Output the (x, y) coordinate of the center of the cell containing the given text.  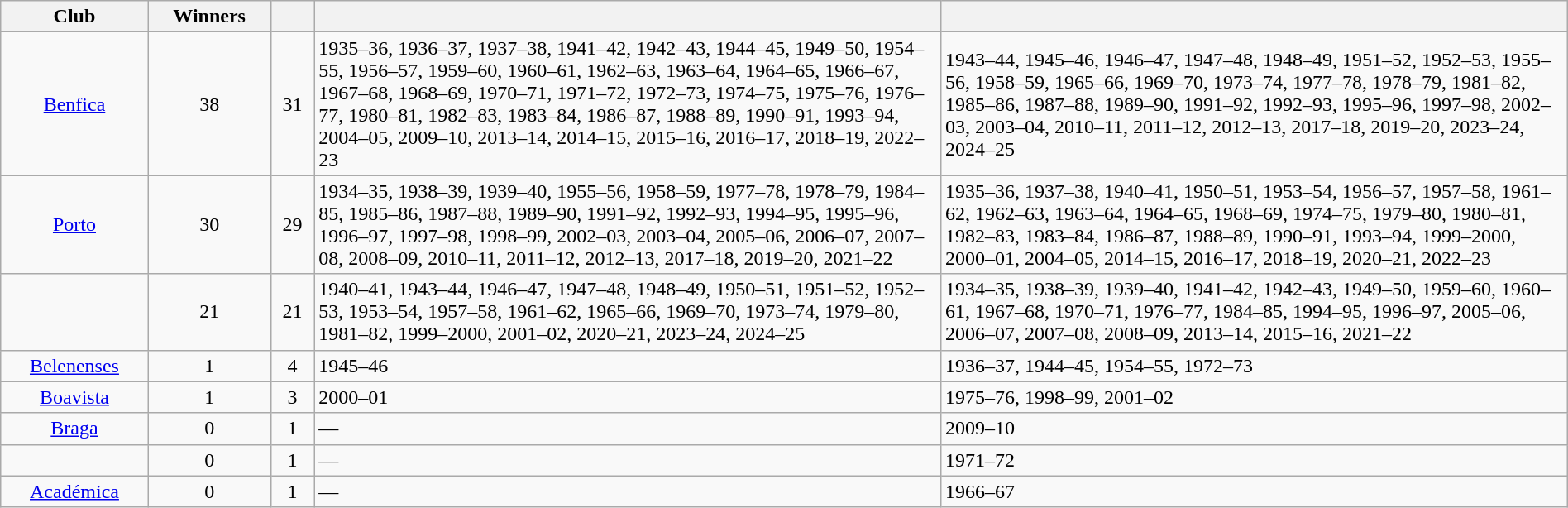
2009–10 (1254, 429)
1975–76, 1998–99, 2001–02 (1254, 397)
Club (74, 17)
Benfica (74, 104)
1945–46 (628, 366)
Boavista (74, 397)
4 (293, 366)
Porto (74, 225)
38 (209, 104)
Belenenses (74, 366)
1936–37, 1944–45, 1954–55, 1972–73 (1254, 366)
2000–01 (628, 397)
Braga (74, 429)
3 (293, 397)
29 (293, 225)
1966–67 (1254, 491)
Académica (74, 491)
30 (209, 225)
Winners (209, 17)
1971–72 (1254, 460)
31 (293, 104)
